Identify which cell holds the provided text, then report its (x, y) central coordinate. 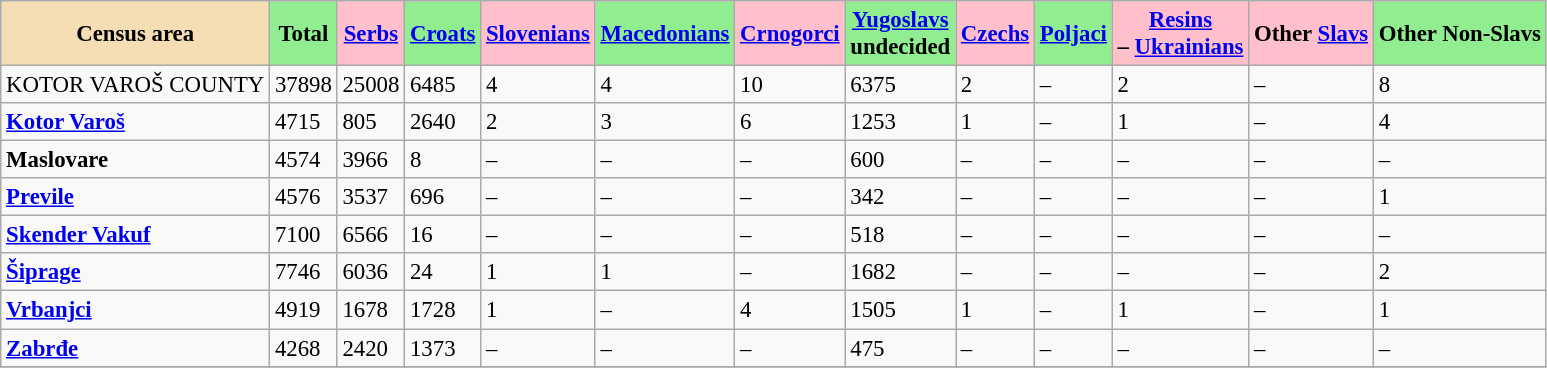
Slovenians (538, 34)
3537 (371, 197)
1253 (900, 122)
4576 (304, 197)
Zabrđe (136, 348)
1373 (443, 348)
600 (900, 160)
10 (790, 85)
4919 (304, 310)
Šiprage (136, 273)
Czechs (996, 34)
Croats (443, 34)
805 (371, 122)
Serbs (371, 34)
696 (443, 197)
4715 (304, 122)
2420 (371, 348)
Census area (136, 34)
518 (900, 235)
Maslovare (136, 160)
24 (443, 273)
6375 (900, 85)
KOTOR VAROŠ COUNTY (136, 85)
Kotor Varoš (136, 122)
Crnogorci (790, 34)
Macedonians (665, 34)
Skender Vakuf (136, 235)
1682 (900, 273)
4574 (304, 160)
2640 (443, 122)
Previle (136, 197)
Other Non-Slavs (1460, 34)
3 (665, 122)
37898 (304, 85)
Yugoslavs undecided (900, 34)
6 (790, 122)
7746 (304, 273)
6566 (371, 235)
1728 (443, 310)
6485 (443, 85)
Other Slavs (1312, 34)
Poljaci (1074, 34)
Vrbanjci (136, 310)
1505 (900, 310)
342 (900, 197)
6036 (371, 273)
25008 (371, 85)
7100 (304, 235)
1678 (371, 310)
Total (304, 34)
Resins – Ukrainians (1180, 34)
4268 (304, 348)
475 (900, 348)
16 (443, 235)
3966 (371, 160)
